Identify which cell holds the provided text, then report its [X, Y] central coordinate. 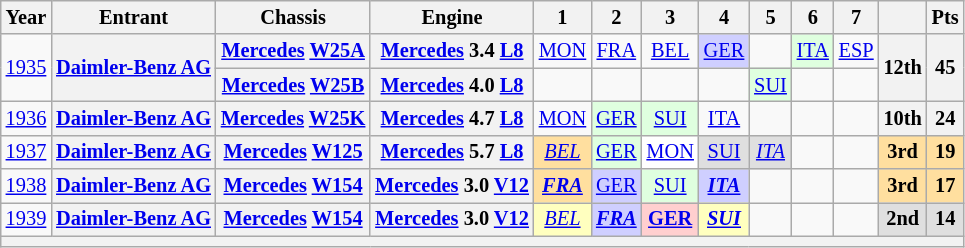
45 [946, 68]
Mercedes W25K [293, 118]
14 [946, 219]
24 [946, 118]
7 [856, 17]
Mercedes W25A [293, 51]
Mercedes 4.0 L8 [452, 85]
Engine [452, 17]
Entrant [134, 17]
3 [670, 17]
4 [724, 17]
1939 [26, 219]
1937 [26, 152]
19 [946, 152]
12th [903, 68]
1938 [26, 186]
5 [770, 17]
17 [946, 186]
Mercedes 5.7 L8 [452, 152]
Mercedes 3.4 L8 [452, 51]
6 [813, 17]
2nd [903, 219]
10th [903, 118]
Year [26, 17]
Pts [946, 17]
Mercedes 4.7 L8 [452, 118]
1 [562, 17]
Chassis [293, 17]
2 [616, 17]
1936 [26, 118]
Mercedes W25B [293, 85]
Mercedes W125 [293, 152]
ESP [856, 51]
1935 [26, 68]
